Extract the (X, Y) coordinate from the center of the cell holding the provided text.  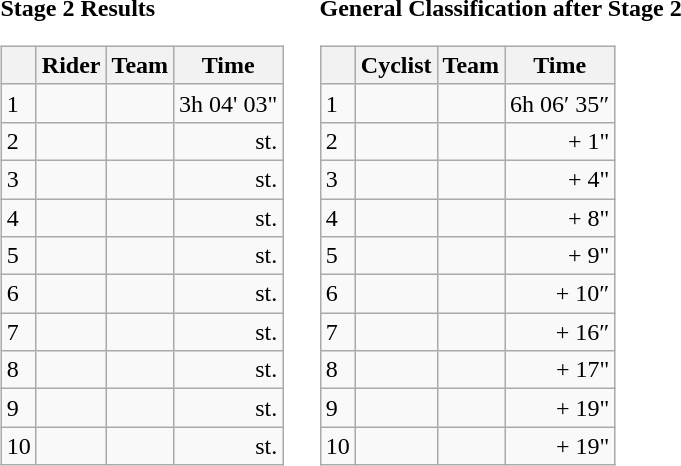
Cyclist (396, 65)
+ 4" (560, 179)
3h 04' 03" (228, 103)
Rider (71, 65)
6h 06′ 35″ (560, 103)
+ 16″ (560, 332)
+ 10″ (560, 294)
+ 17" (560, 370)
+ 8" (560, 217)
+ 9" (560, 256)
+ 1" (560, 141)
